Detect which cell encompasses the target text, then output its (x, y) center coordinate. 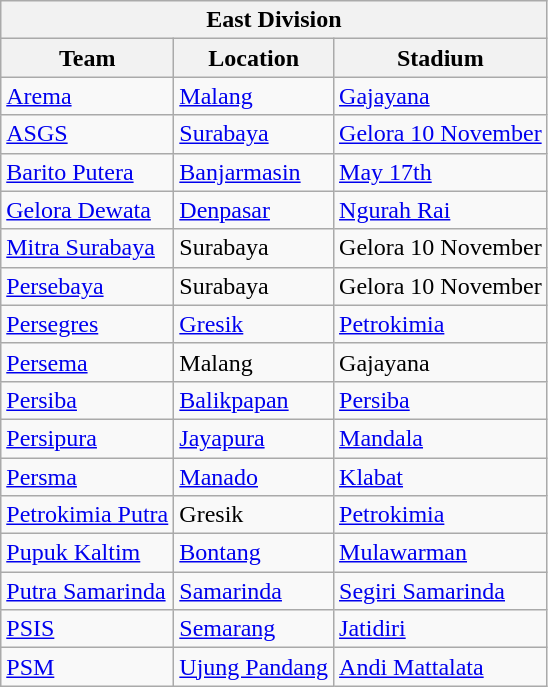
Klabat (441, 477)
Location (254, 58)
Jayapura (254, 438)
Denpasar (254, 210)
Jatidiri (441, 629)
Segiri Samarinda (441, 591)
Pupuk Kaltim (88, 553)
Ujung Pandang (254, 667)
Persma (88, 477)
Arema (88, 96)
East Division (274, 20)
Barito Putera (88, 172)
Persipura (88, 438)
Bontang (254, 553)
Persegres (88, 324)
Mandala (441, 438)
Andi Mattalata (441, 667)
Samarinda (254, 591)
Persebaya (88, 286)
Mitra Surabaya (88, 248)
Mulawarman (441, 553)
Semarang (254, 629)
Stadium (441, 58)
Ngurah Rai (441, 210)
PSIS (88, 629)
PSM (88, 667)
May 17th (441, 172)
Manado (254, 477)
Persema (88, 362)
Team (88, 58)
Banjarmasin (254, 172)
ASGS (88, 134)
Petrokimia Putra (88, 515)
Putra Samarinda (88, 591)
Gelora Dewata (88, 210)
Balikpapan (254, 400)
